Determine the [x, y] coordinate at the center of the cell enclosing the given text.  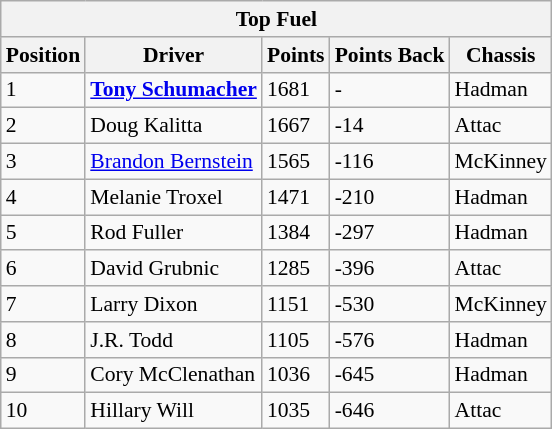
2 [43, 126]
Rod Fuller [174, 233]
-297 [390, 233]
Tony Schumacher [174, 90]
6 [43, 269]
5 [43, 233]
Brandon Bernstein [174, 162]
-116 [390, 162]
-646 [390, 411]
J.R. Todd [174, 340]
9 [43, 375]
Driver [174, 55]
7 [43, 304]
Larry Dixon [174, 304]
1285 [296, 269]
8 [43, 340]
1681 [296, 90]
Points [296, 55]
1667 [296, 126]
3 [43, 162]
-14 [390, 126]
-210 [390, 197]
Chassis [500, 55]
4 [43, 197]
1151 [296, 304]
1105 [296, 340]
Points Back [390, 55]
Doug Kalitta [174, 126]
1565 [296, 162]
David Grubnic [174, 269]
1471 [296, 197]
Cory McClenathan [174, 375]
- [390, 90]
10 [43, 411]
-396 [390, 269]
-530 [390, 304]
1036 [296, 375]
Hillary Will [174, 411]
Melanie Troxel [174, 197]
1 [43, 90]
-576 [390, 340]
Position [43, 55]
1384 [296, 233]
1035 [296, 411]
Top Fuel [276, 19]
-645 [390, 375]
